Extract the (X, Y) coordinate from the center of the cell holding the provided text.  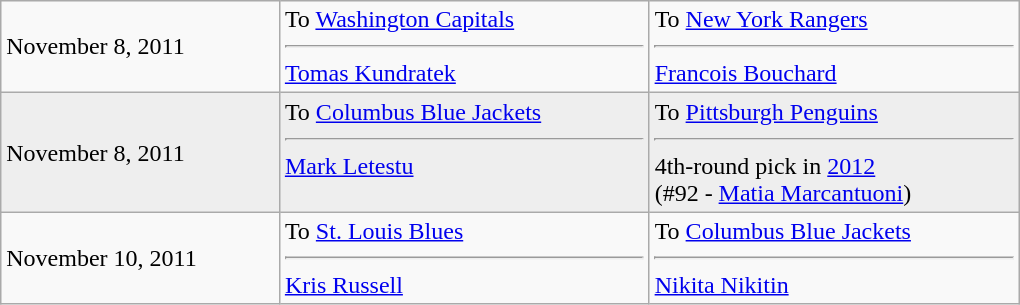
To New York RangersFrancois Bouchard (834, 47)
To St. Louis BluesKris Russell (464, 258)
To Columbus Blue JacketsNikita Nikitin (834, 258)
To Washington CapitalsTomas Kundratek (464, 47)
To Columbus Blue JacketsMark Letestu (464, 152)
November 10, 2011 (140, 258)
To Pittsburgh Penguins4th-round pick in 2012(#92 - Matia Marcantuoni) (834, 152)
